Pinpoint the cell where the given text exists, returning its [X, Y] midpoint coordinate. 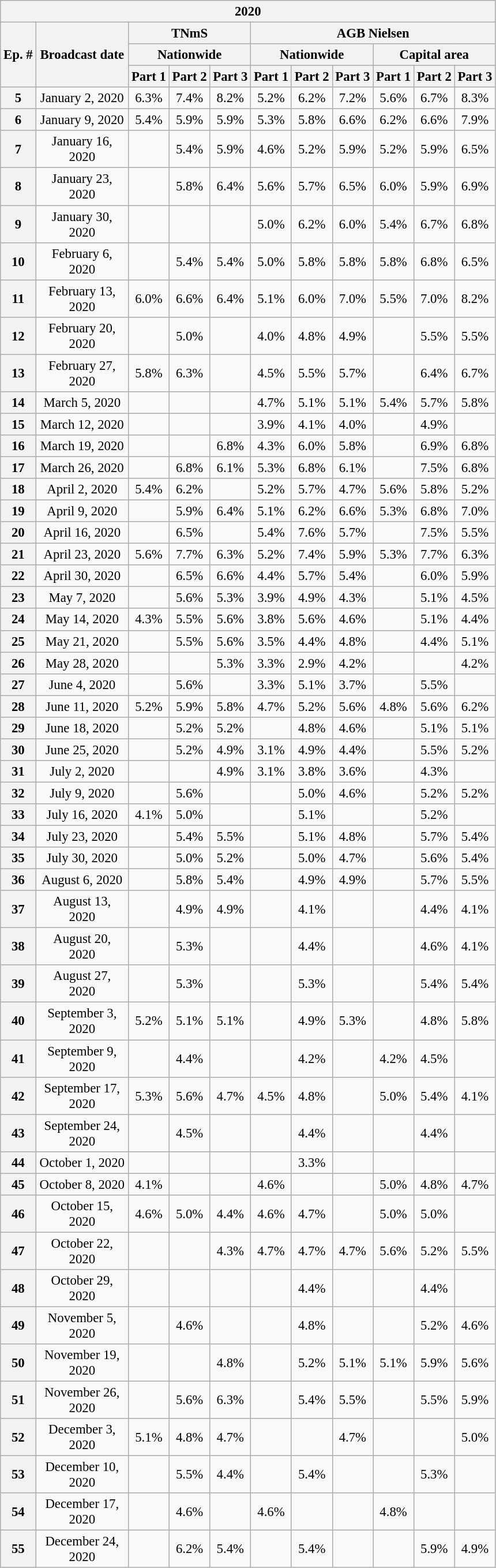
March 19, 2020 [82, 446]
June 4, 2020 [82, 684]
18 [18, 489]
27 [18, 684]
February 6, 2020 [82, 261]
July 30, 2020 [82, 858]
41 [18, 1058]
July 2, 2020 [82, 772]
26 [18, 663]
7.9% [475, 120]
Capital area [434, 55]
40 [18, 1021]
July 9, 2020 [82, 793]
7 [18, 149]
31 [18, 772]
September 17, 2020 [82, 1095]
TNmS [190, 33]
28 [18, 706]
November 5, 2020 [82, 1325]
July 23, 2020 [82, 837]
March 26, 2020 [82, 467]
52 [18, 1437]
February 13, 2020 [82, 299]
December 3, 2020 [82, 1437]
38 [18, 946]
33 [18, 815]
April 23, 2020 [82, 555]
44 [18, 1162]
April 2, 2020 [82, 489]
December 17, 2020 [82, 1512]
April 16, 2020 [82, 533]
February 27, 2020 [82, 373]
March 5, 2020 [82, 403]
6 [18, 120]
December 24, 2020 [82, 1549]
32 [18, 793]
10 [18, 261]
August 27, 2020 [82, 983]
36 [18, 880]
8.3% [475, 98]
January 23, 2020 [82, 187]
February 20, 2020 [82, 336]
January 9, 2020 [82, 120]
8 [18, 187]
3.5% [271, 641]
October 8, 2020 [82, 1184]
51 [18, 1400]
16 [18, 446]
July 16, 2020 [82, 815]
30 [18, 750]
May 21, 2020 [82, 641]
October 15, 2020 [82, 1214]
May 14, 2020 [82, 620]
19 [18, 511]
15 [18, 424]
January 16, 2020 [82, 149]
53 [18, 1475]
29 [18, 728]
20 [18, 533]
37 [18, 910]
January 2, 2020 [82, 98]
September 9, 2020 [82, 1058]
24 [18, 620]
August 6, 2020 [82, 880]
23 [18, 598]
13 [18, 373]
May 28, 2020 [82, 663]
June 18, 2020 [82, 728]
43 [18, 1133]
14 [18, 403]
April 9, 2020 [82, 511]
9 [18, 224]
September 3, 2020 [82, 1021]
48 [18, 1288]
November 19, 2020 [82, 1363]
April 30, 2020 [82, 576]
34 [18, 837]
September 24, 2020 [82, 1133]
42 [18, 1095]
March 12, 2020 [82, 424]
3.7% [353, 684]
December 10, 2020 [82, 1475]
August 13, 2020 [82, 910]
11 [18, 299]
35 [18, 858]
22 [18, 576]
25 [18, 641]
October 1, 2020 [82, 1162]
Ep. # [18, 55]
7.6% [311, 533]
June 11, 2020 [82, 706]
5 [18, 98]
21 [18, 555]
55 [18, 1549]
46 [18, 1214]
October 29, 2020 [82, 1288]
2020 [248, 12]
August 20, 2020 [82, 946]
50 [18, 1363]
AGB Nielsen [373, 33]
June 25, 2020 [82, 750]
54 [18, 1512]
November 26, 2020 [82, 1400]
45 [18, 1184]
2.9% [311, 663]
Broadcast date [82, 55]
7.2% [353, 98]
12 [18, 336]
October 22, 2020 [82, 1251]
47 [18, 1251]
January 30, 2020 [82, 224]
39 [18, 983]
3.6% [353, 772]
May 7, 2020 [82, 598]
17 [18, 467]
49 [18, 1325]
